Identify which cell holds the provided text, then report its [X, Y] central coordinate. 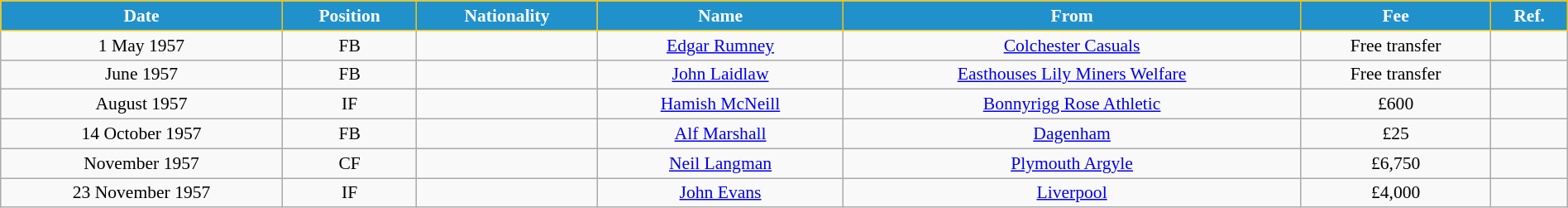
Fee [1396, 16]
Name [720, 16]
June 1957 [141, 75]
Edgar Rumney [720, 46]
John Laidlaw [720, 75]
Easthouses Lily Miners Welfare [1072, 75]
Alf Marshall [720, 134]
1 May 1957 [141, 46]
Position [349, 16]
£4,000 [1396, 193]
Bonnyrigg Rose Athletic [1072, 104]
Liverpool [1072, 193]
Nationality [507, 16]
Ref. [1529, 16]
Colchester Casuals [1072, 46]
Dagenham [1072, 134]
Neil Langman [720, 163]
14 October 1957 [141, 134]
Date [141, 16]
From [1072, 16]
November 1957 [141, 163]
£6,750 [1396, 163]
John Evans [720, 193]
Hamish McNeill [720, 104]
August 1957 [141, 104]
£25 [1396, 134]
£600 [1396, 104]
23 November 1957 [141, 193]
Plymouth Argyle [1072, 163]
CF [349, 163]
